Identify which cell holds the provided text, then report its [X, Y] central coordinate. 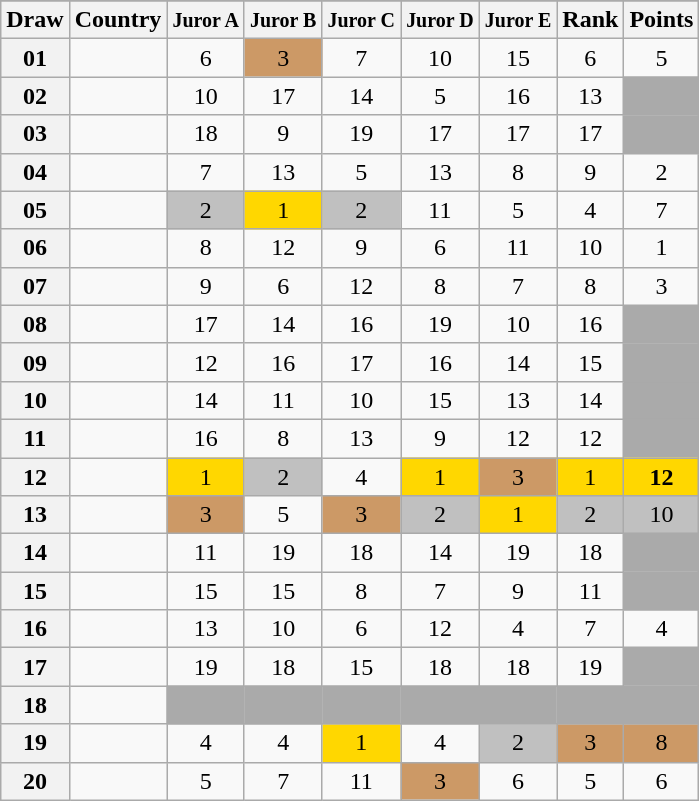
Country [118, 20]
07 [35, 286]
Juror D [440, 20]
02 [35, 96]
Rank [590, 20]
08 [35, 324]
20 [35, 781]
06 [35, 248]
04 [35, 172]
05 [35, 210]
09 [35, 362]
Juror C [362, 20]
Juror B [283, 20]
01 [35, 58]
Juror A [206, 20]
Draw [35, 20]
03 [35, 134]
Points [662, 20]
Juror E [518, 20]
